Capture the cell that displays the provided text and extract its [X, Y] central coordinate. 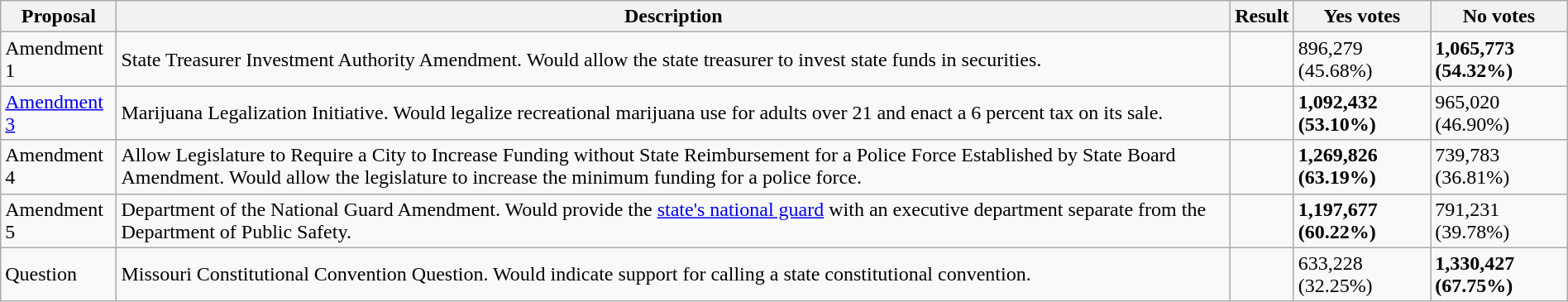
Marijuana Legalization Initiative. Would legalize recreational marijuana use for adults over 21 and enact a 6 percent tax on its sale. [673, 113]
1,269,826 (63.19%) [1362, 167]
No votes [1499, 17]
739,783 (36.81%) [1499, 167]
Result [1262, 17]
791,231 (39.78%) [1499, 220]
Description [673, 17]
633,228 (32.25%) [1362, 275]
Amendment 1 [59, 60]
Missouri Constitutional Convention Question. Would indicate support for calling a state constitutional convention. [673, 275]
Yes votes [1362, 17]
Proposal [59, 17]
1,065,773 (54.32%) [1499, 60]
1,330,427 (67.75%) [1499, 275]
Amendment 5 [59, 220]
Amendment 3 [59, 113]
1,092,432 (53.10%) [1362, 113]
Amendment 4 [59, 167]
Question [59, 275]
1,197,677 (60.22%) [1362, 220]
965,020 (46.90%) [1499, 113]
State Treasurer Investment Authority Amendment. Would allow the state treasurer to invest state funds in securities. [673, 60]
896,279 (45.68%) [1362, 60]
